Return the [X, Y] coordinate for the center point of the cell that contains the specified text.  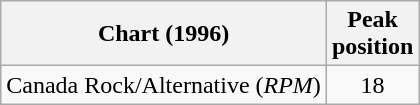
Peakposition [372, 34]
Chart (1996) [164, 34]
18 [372, 85]
Canada Rock/Alternative (RPM) [164, 85]
